Return the (x, y) coordinate for the center point of the cell that contains the specified text.  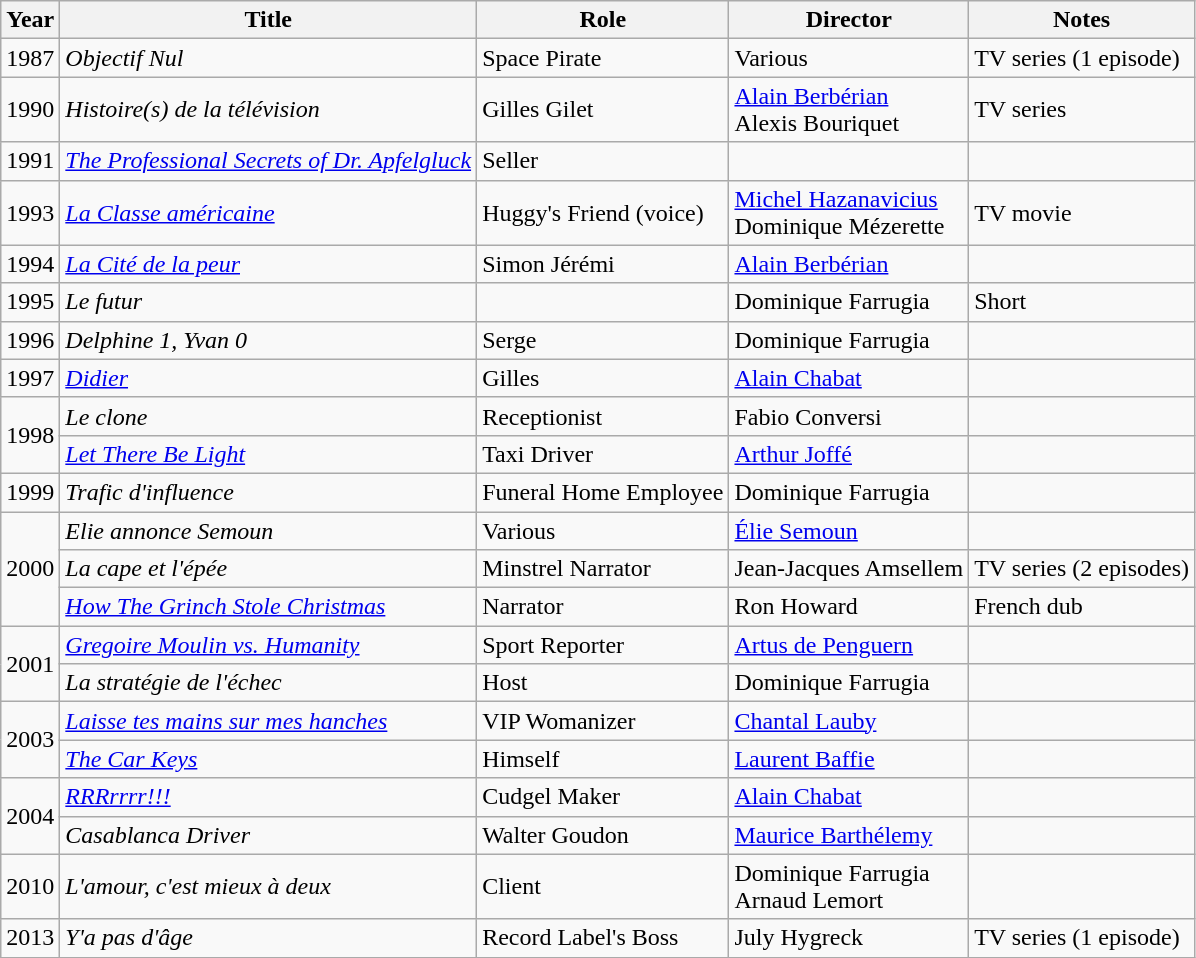
1998 (30, 435)
Sport Reporter (603, 645)
Seller (603, 161)
Year (30, 20)
Gilles (603, 378)
Title (268, 20)
The Car Keys (268, 759)
Receptionist (603, 416)
Simon Jérémi (603, 264)
Chantal Lauby (849, 721)
Huggy's Friend (voice) (603, 212)
Taxi Driver (603, 454)
La cape et l'épée (268, 569)
Y'a pas d'âge (268, 938)
Gilles Gilet (603, 110)
How The Grinch Stole Christmas (268, 607)
Laisse tes mains sur mes hanches (268, 721)
Arthur Joffé (849, 454)
Host (603, 683)
La stratégie de l'échec (268, 683)
Serge (603, 340)
Short (1082, 302)
Notes (1082, 20)
Dominique FarrugiaArnaud Lemort (849, 886)
TV series (2 episodes) (1082, 569)
Le clone (268, 416)
2000 (30, 569)
Michel HazanaviciusDominique Mézerette (849, 212)
The Professional Secrets of Dr. Apfelgluck (268, 161)
1993 (30, 212)
TV series (1082, 110)
French dub (1082, 607)
Didier (268, 378)
VIP Womanizer (603, 721)
1994 (30, 264)
Walter Goudon (603, 835)
2010 (30, 886)
1990 (30, 110)
2001 (30, 664)
Le futur (268, 302)
1997 (30, 378)
RRRrrrr!!! (268, 797)
1999 (30, 492)
Minstrel Narrator (603, 569)
1991 (30, 161)
Narrator (603, 607)
Delphine 1, Yvan 0 (268, 340)
Ron Howard (849, 607)
Alain Berbérian (849, 264)
2004 (30, 816)
La Cité de la peur (268, 264)
Artus de Penguern (849, 645)
Fabio Conversi (849, 416)
2013 (30, 938)
Jean-Jacques Amsellem (849, 569)
Gregoire Moulin vs. Humanity (268, 645)
Director (849, 20)
Client (603, 886)
1996 (30, 340)
Let There Be Light (268, 454)
TV movie (1082, 212)
Histoire(s) de la télévision (268, 110)
Laurent Baffie (849, 759)
Casablanca Driver (268, 835)
1995 (30, 302)
La Classe américaine (268, 212)
Cudgel Maker (603, 797)
Space Pirate (603, 58)
July Hygreck (849, 938)
Alain BerbérianAlexis Bouriquet (849, 110)
2003 (30, 740)
Role (603, 20)
Élie Semoun (849, 531)
Objectif Nul (268, 58)
Maurice Barthélemy (849, 835)
Elie annonce Semoun (268, 531)
1987 (30, 58)
L'amour, c'est mieux à deux (268, 886)
Trafic d'influence (268, 492)
Record Label's Boss (603, 938)
Himself (603, 759)
Funeral Home Employee (603, 492)
